Capture the cell that displays the provided text and extract its [x, y] central coordinate. 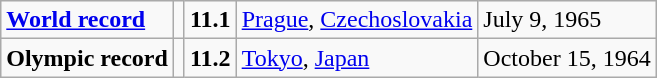
Prague, Czechoslovakia [357, 20]
Olympic record [88, 58]
July 9, 1965 [567, 20]
11.2 [210, 58]
Tokyo, Japan [357, 58]
World record [88, 20]
11.1 [210, 20]
October 15, 1964 [567, 58]
